Output the (X, Y) coordinate of the center of the cell containing the given text.  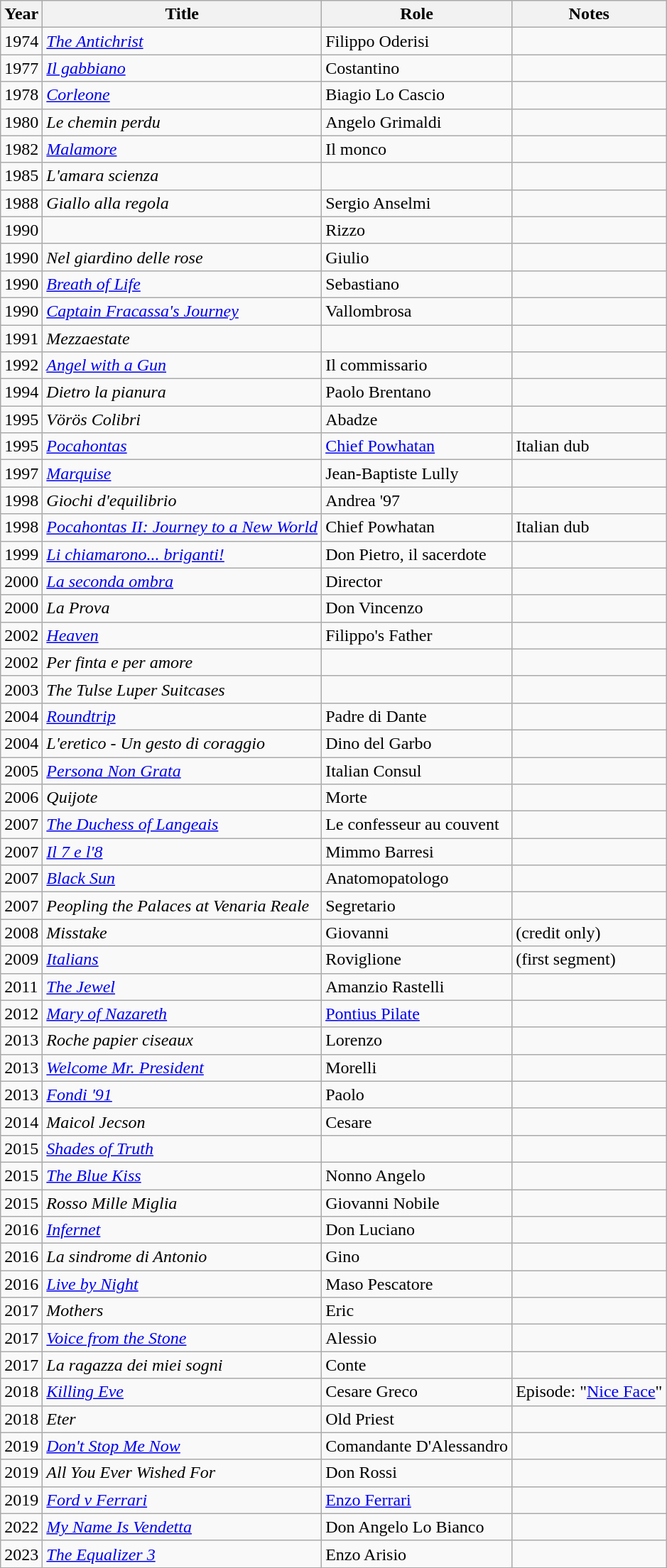
Fondi '91 (182, 1095)
Welcome Mr. President (182, 1068)
Don't Stop Me Now (182, 1446)
Vörös Colibri (182, 420)
Gino (417, 1257)
Persona Non Grata (182, 770)
Jean-Baptiste Lully (417, 473)
Infernet (182, 1230)
2003 (21, 689)
Enzo Arisio (417, 1554)
Peopling the Palaces at Venaria Reale (182, 906)
Italian Consul (417, 770)
Sebastiano (417, 284)
Morelli (417, 1068)
Giallo alla regola (182, 203)
My Name Is Vendetta (182, 1527)
Don Rossi (417, 1473)
Breath of Life (182, 284)
1994 (21, 393)
Paolo (417, 1095)
1977 (21, 68)
Shades of Truth (182, 1148)
2011 (21, 987)
Costantino (417, 68)
Roundtrip (182, 716)
La ragazza dei miei sogni (182, 1365)
Il monco (417, 149)
Cesare Greco (417, 1392)
1974 (21, 41)
Segretario (417, 906)
Conte (417, 1365)
Alessio (417, 1338)
1997 (21, 473)
Don Angelo Lo Bianco (417, 1527)
2014 (21, 1122)
Corleone (182, 95)
Marquise (182, 473)
Nel giardino delle rose (182, 257)
Anatomopatologo (417, 879)
Giovanni (417, 933)
Don Pietro, il sacerdote (417, 554)
Amanzio Rastelli (417, 987)
Don Vincenzo (417, 608)
Voice from the Stone (182, 1338)
Title (182, 14)
The Duchess of Langeais (182, 825)
Padre di Dante (417, 716)
The Jewel (182, 987)
Notes (590, 14)
1985 (21, 176)
Eric (417, 1311)
Giovanni Nobile (417, 1203)
Roche papier ciseaux (182, 1041)
Mothers (182, 1311)
1978 (21, 95)
Quijote (182, 798)
Don Luciano (417, 1230)
Morte (417, 798)
Abadze (417, 420)
(credit only) (590, 933)
2005 (21, 770)
Il commissario (417, 366)
Captain Fracassa's Journey (182, 311)
Filippo's Father (417, 635)
Nonno Angelo (417, 1175)
Role (417, 14)
The Blue Kiss (182, 1175)
1999 (21, 554)
La Prova (182, 608)
Andrea '97 (417, 500)
Dino del Garbo (417, 743)
Giulio (417, 257)
1988 (21, 203)
Per finta e per amore (182, 662)
Eter (182, 1419)
L'eretico - Un gesto di coraggio (182, 743)
Old Priest (417, 1419)
1980 (21, 122)
1992 (21, 366)
Pontius Pilate (417, 1014)
Lorenzo (417, 1041)
Dietro la pianura (182, 393)
Episode: "Nice Face" (590, 1392)
Filippo Oderisi (417, 41)
2009 (21, 960)
Vallombrosa (417, 311)
Li chiamarono... briganti! (182, 554)
Director (417, 581)
Roviglione (417, 960)
Pocahontas II: Journey to a New World (182, 527)
Le confesseur au couvent (417, 825)
Pocahontas (182, 446)
Angelo Grimaldi (417, 122)
La sindrome di Antonio (182, 1257)
Angel with a Gun (182, 366)
Rizzo (417, 230)
La seconda ombra (182, 581)
Comandante D'Alessandro (417, 1446)
Black Sun (182, 879)
Italians (182, 960)
L'amara scienza (182, 176)
Paolo Brentano (417, 393)
Il gabbiano (182, 68)
Misstake (182, 933)
Live by Night (182, 1284)
1991 (21, 339)
The Tulse Luper Suitcases (182, 689)
Mezzaestate (182, 339)
All You Ever Wished For (182, 1473)
Heaven (182, 635)
1982 (21, 149)
Ford v Ferrari (182, 1500)
2012 (21, 1014)
(first segment) (590, 960)
2022 (21, 1527)
Le chemin perdu (182, 122)
Year (21, 14)
Sergio Anselmi (417, 203)
Enzo Ferrari (417, 1500)
2008 (21, 933)
Rosso Mille Miglia (182, 1203)
The Antichrist (182, 41)
Malamore (182, 149)
Cesare (417, 1122)
2023 (21, 1554)
2006 (21, 798)
Giochi d'equilibrio (182, 500)
The Equalizer 3 (182, 1554)
Mimmo Barresi (417, 852)
Maso Pescatore (417, 1284)
Biagio Lo Cascio (417, 95)
Maicol Jecson (182, 1122)
Killing Eve (182, 1392)
Il 7 e l'8 (182, 852)
Mary of Nazareth (182, 1014)
